From the cell containing the given text, extract its center point as [X, Y] coordinate. 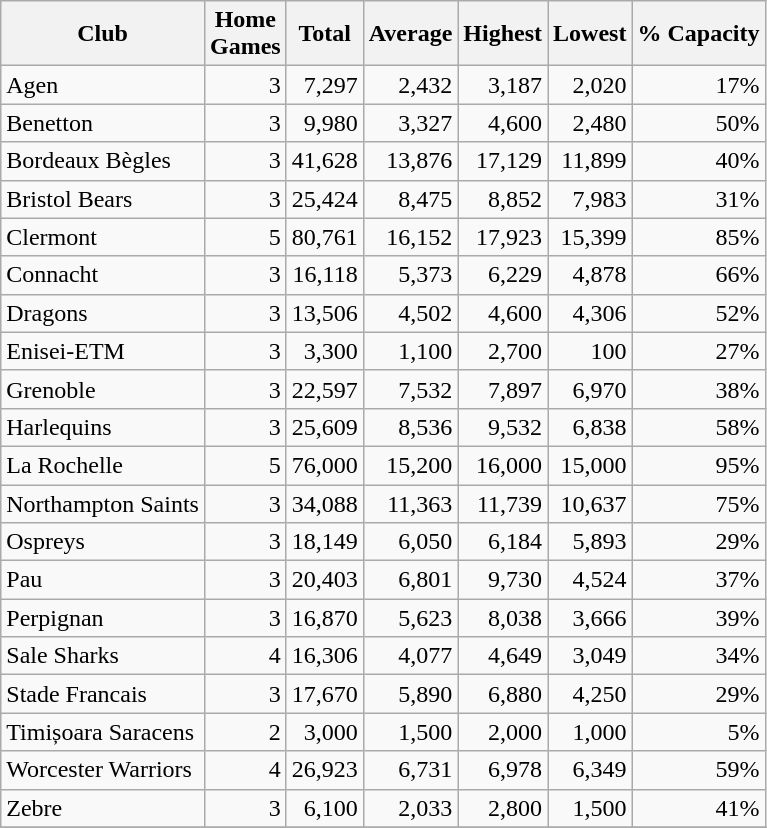
4,306 [590, 313]
41,628 [324, 161]
9,532 [503, 427]
7,983 [590, 199]
6,880 [503, 694]
25,609 [324, 427]
26,923 [324, 770]
3,300 [324, 351]
3,049 [590, 656]
11,363 [410, 503]
11,899 [590, 161]
31% [698, 199]
4,878 [590, 275]
4,250 [590, 694]
40% [698, 161]
25,424 [324, 199]
8,475 [410, 199]
Club [103, 34]
3,187 [503, 85]
37% [698, 580]
80,761 [324, 237]
7,897 [503, 389]
Worcester Warriors [103, 770]
16,118 [324, 275]
Pau [103, 580]
7,532 [410, 389]
16,152 [410, 237]
52% [698, 313]
22,597 [324, 389]
39% [698, 618]
1,100 [410, 351]
Agen [103, 85]
15,399 [590, 237]
9,730 [503, 580]
16,000 [503, 465]
2,800 [503, 808]
13,506 [324, 313]
9,980 [324, 123]
75% [698, 503]
Enisei-ETM [103, 351]
17,129 [503, 161]
15,200 [410, 465]
3,000 [324, 732]
18,149 [324, 542]
11,739 [503, 503]
Bordeaux Bègles [103, 161]
2,020 [590, 85]
34,088 [324, 503]
% Capacity [698, 34]
7,297 [324, 85]
38% [698, 389]
13,876 [410, 161]
76,000 [324, 465]
Highest [503, 34]
Ospreys [103, 542]
2,480 [590, 123]
Harlequins [103, 427]
6,731 [410, 770]
Perpignan [103, 618]
10,637 [590, 503]
5,893 [590, 542]
5% [698, 732]
6,838 [590, 427]
Dragons [103, 313]
100 [590, 351]
6,100 [324, 808]
95% [698, 465]
La Rochelle [103, 465]
8,536 [410, 427]
6,050 [410, 542]
17% [698, 85]
Bristol Bears [103, 199]
66% [698, 275]
Benetton [103, 123]
16,306 [324, 656]
Northampton Saints [103, 503]
17,923 [503, 237]
Stade Francais [103, 694]
50% [698, 123]
6,229 [503, 275]
Grenoble [103, 389]
6,184 [503, 542]
17,670 [324, 694]
Lowest [590, 34]
4,502 [410, 313]
3,327 [410, 123]
Sale Sharks [103, 656]
Connacht [103, 275]
16,870 [324, 618]
6,801 [410, 580]
2 [245, 732]
4,077 [410, 656]
3,666 [590, 618]
34% [698, 656]
8,852 [503, 199]
2,700 [503, 351]
6,349 [590, 770]
Clermont [103, 237]
2,432 [410, 85]
5,890 [410, 694]
4,649 [503, 656]
27% [698, 351]
5,623 [410, 618]
59% [698, 770]
Timișoara Saracens [103, 732]
20,403 [324, 580]
15,000 [590, 465]
41% [698, 808]
58% [698, 427]
6,970 [590, 389]
HomeGames [245, 34]
Total [324, 34]
2,000 [503, 732]
Zebre [103, 808]
5,373 [410, 275]
Average [410, 34]
6,978 [503, 770]
2,033 [410, 808]
85% [698, 237]
4,524 [590, 580]
8,038 [503, 618]
1,000 [590, 732]
